Find where the given text appears and provide that cell's center as (X, Y) coordinate. 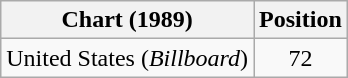
72 (301, 58)
Position (301, 20)
Chart (1989) (128, 20)
United States (Billboard) (128, 58)
